Return the [x, y] coordinate for the center point of the cell that contains the specified text.  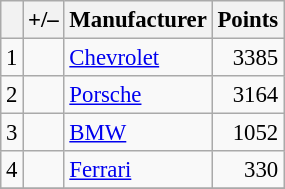
3385 [248, 58]
Porsche [138, 95]
4 [12, 170]
2 [12, 95]
+/– [44, 20]
Manufacturer [138, 20]
3 [12, 133]
BMW [138, 133]
1 [12, 58]
3164 [248, 95]
Chevrolet [138, 58]
1052 [248, 133]
Ferrari [138, 170]
330 [248, 170]
Points [248, 20]
